Provide the (x, y) coordinate of the cell's center where the given text is located.  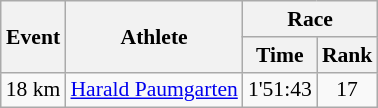
Athlete (154, 36)
17 (348, 90)
1'51:43 (280, 90)
Harald Paumgarten (154, 90)
Rank (348, 55)
Race (310, 19)
18 km (34, 90)
Time (280, 55)
Event (34, 36)
